Search for the cell housing the specified text and yield its (X, Y) center coordinate. 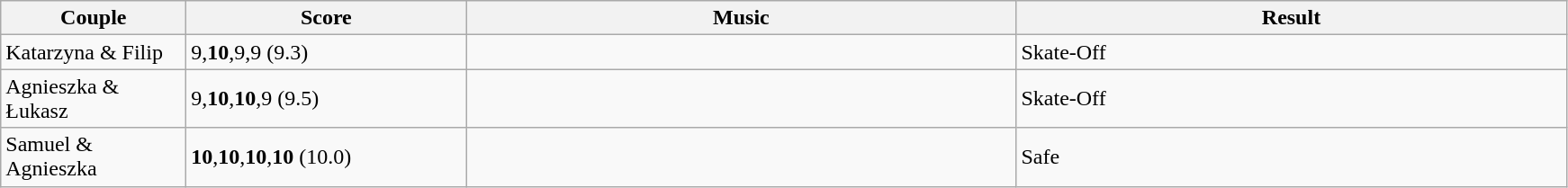
Katarzyna & Filip (94, 52)
Samuel & Agnieszka (94, 157)
Result (1291, 18)
Couple (94, 18)
9,10,10,9 (9.5) (326, 99)
Music (742, 18)
10,10,10,10 (10.0) (326, 157)
Agnieszka & Łukasz (94, 99)
Safe (1291, 157)
9,10,9,9 (9.3) (326, 52)
Score (326, 18)
